Find where the given text appears and provide that cell's center as (X, Y) coordinate. 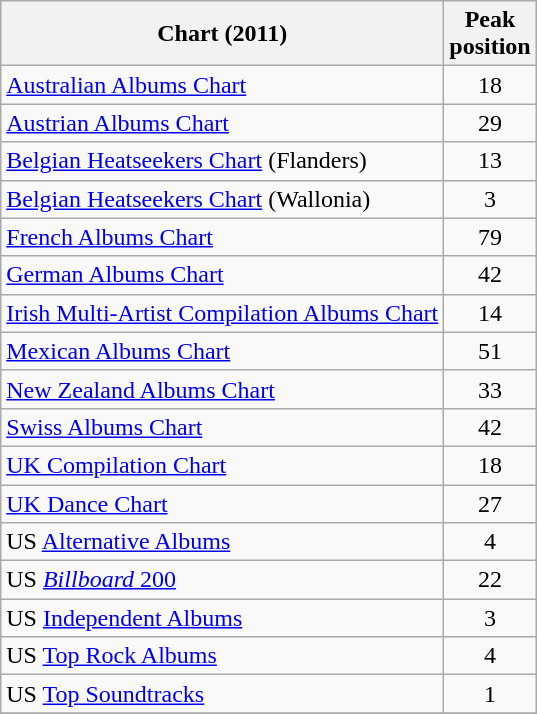
27 (490, 503)
US Top Soundtracks (222, 694)
Irish Multi-Artist Compilation Albums Chart (222, 313)
Austrian Albums Chart (222, 123)
Swiss Albums Chart (222, 427)
Belgian Heatseekers Chart (Wallonia) (222, 199)
79 (490, 237)
13 (490, 161)
US Top Rock Albums (222, 656)
US Independent Albums (222, 618)
US Billboard 200 (222, 580)
Belgian Heatseekers Chart (Flanders) (222, 161)
French Albums Chart (222, 237)
Peakposition (490, 34)
29 (490, 123)
US Alternative Albums (222, 542)
UK Compilation Chart (222, 465)
33 (490, 389)
14 (490, 313)
UK Dance Chart (222, 503)
51 (490, 351)
German Albums Chart (222, 275)
22 (490, 580)
Mexican Albums Chart (222, 351)
1 (490, 694)
Chart (2011) (222, 34)
New Zealand Albums Chart (222, 389)
Australian Albums Chart (222, 85)
